Return (X, Y) of the center of cell containing provided text 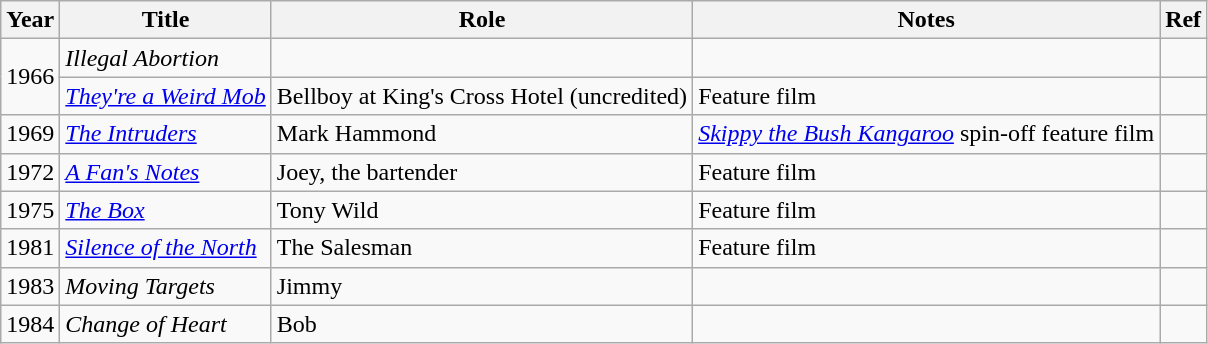
1984 (30, 324)
1975 (30, 210)
They're a Weird Mob (166, 96)
1981 (30, 248)
Tony Wild (482, 210)
Silence of the North (166, 248)
Notes (926, 20)
Role (482, 20)
The Intruders (166, 134)
Year (30, 20)
Bob (482, 324)
Jimmy (482, 286)
A Fan's Notes (166, 172)
1983 (30, 286)
The Salesman (482, 248)
1972 (30, 172)
Illegal Abortion (166, 58)
Joey, the bartender (482, 172)
Moving Targets (166, 286)
Mark Hammond (482, 134)
The Box (166, 210)
Ref (1184, 20)
1969 (30, 134)
Skippy the Bush Kangaroo spin-off feature film (926, 134)
1966 (30, 77)
Title (166, 20)
Bellboy at King's Cross Hotel (uncredited) (482, 96)
Change of Heart (166, 324)
